Locate the cell with the specified text and output its [x, y] center coordinate. 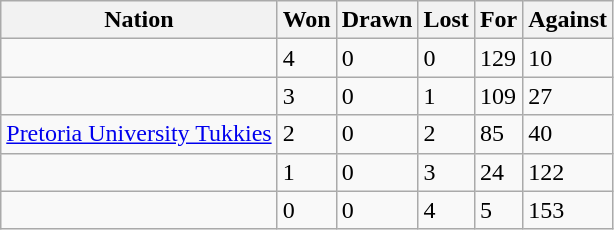
5 [498, 210]
153 [568, 210]
40 [568, 134]
10 [568, 58]
85 [498, 134]
Nation [139, 20]
27 [568, 96]
Lost [446, 20]
For [498, 20]
Against [568, 20]
122 [568, 172]
Won [306, 20]
24 [498, 172]
Drawn [377, 20]
129 [498, 58]
Pretoria University Tukkies [139, 134]
109 [498, 96]
